Determine the (x, y) coordinate at the center of the cell enclosing the given text.  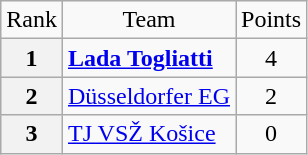
Rank (32, 20)
1 (32, 58)
Düsseldorfer EG (148, 96)
Lada Togliatti (148, 58)
0 (272, 134)
Team (148, 20)
TJ VSŽ Košice (148, 134)
4 (272, 58)
3 (32, 134)
Points (272, 20)
